Provide the [X, Y] coordinate of the cell's center where the given text is located.  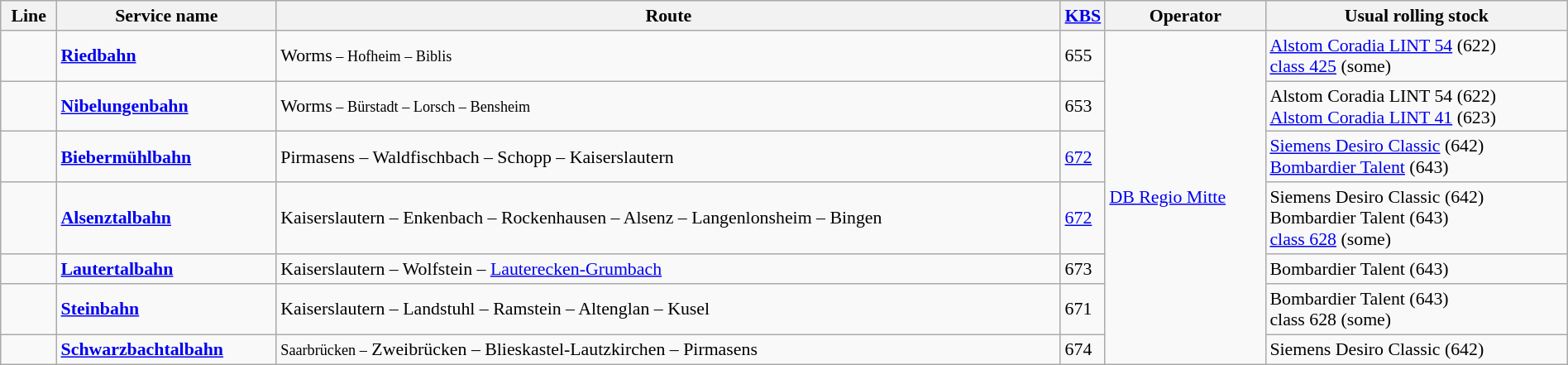
Kaiserslautern – Enkenbach – Rockenhausen – Alsenz – Langenlonsheim – Bingen [668, 219]
Alstom Coradia LINT 54 (622)class 425 (some) [1416, 55]
Bombardier Talent (643)class 628 (some) [1416, 308]
Siemens Desiro Classic (642)Bombardier Talent (643)class 628 (some) [1416, 219]
Steinbahn [166, 308]
KBS [1083, 15]
Worms – Hofheim – Biblis [668, 55]
Saarbrücken – Zweibrücken – Blieskastel-Lautzkirchen – Pirmasens [668, 348]
DB Regio Mitte [1185, 197]
Route [668, 15]
673 [1083, 268]
Bombardier Talent (643) [1416, 268]
671 [1083, 308]
Worms – Bürstadt – Lorsch – Bensheim [668, 106]
Nibelungenbahn [166, 106]
674 [1083, 348]
653 [1083, 106]
Alsenztalbahn [166, 219]
Alstom Coradia LINT 54 (622)Alstom Coradia LINT 41 (623) [1416, 106]
Operator [1185, 15]
Lautertalbahn [166, 268]
Service name [166, 15]
655 [1083, 55]
Biebermühlbahn [166, 156]
Riedbahn [166, 55]
Schwarzbachtalbahn [166, 348]
Usual rolling stock [1416, 15]
Pirmasens – Waldfischbach – Schopp – Kaiserslautern [668, 156]
Line [29, 15]
Kaiserslautern – Wolfstein – Lauterecken-Grumbach [668, 268]
Siemens Desiro Classic (642)Bombardier Talent (643) [1416, 156]
Siemens Desiro Classic (642) [1416, 348]
Kaiserslautern – Landstuhl – Ramstein – Altenglan – Kusel [668, 308]
